Search for the cell housing the specified text and yield its (x, y) center coordinate. 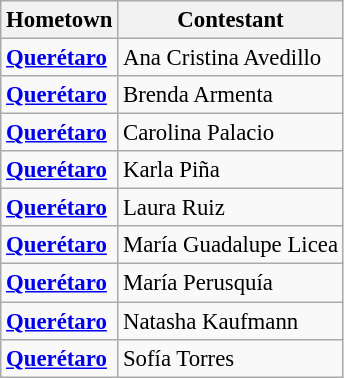
Ana Cristina Avedillo (231, 58)
Laura Ruiz (231, 208)
Natasha Kaufmann (231, 321)
Karla Piña (231, 170)
Carolina Palacio (231, 133)
Brenda Armenta (231, 95)
Sofía Torres (231, 358)
Contestant (231, 20)
María Perusquía (231, 283)
María Guadalupe Licea (231, 245)
Hometown (60, 20)
